Return (X, Y) of the center of cell containing provided text 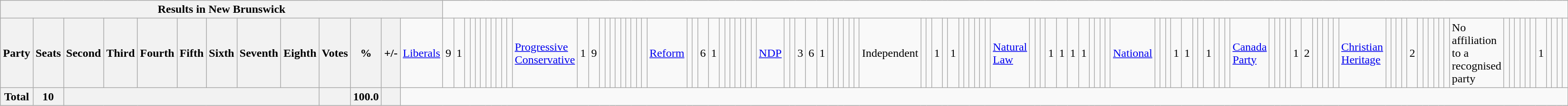
Seats (48, 53)
Seventh (259, 53)
10 (48, 97)
Eighth (300, 53)
Votes (335, 53)
3 (801, 53)
Third (121, 53)
National (1132, 53)
Sixth (222, 53)
% (366, 53)
Results in New Brunswick (222, 9)
Reform (667, 53)
Natural Law (1010, 53)
Second (84, 53)
Canada Party (1249, 53)
Party (17, 53)
Fifth (192, 53)
Christian Heritage (1363, 53)
Independent (890, 53)
No affiliation to a recognised party (1477, 53)
Fourth (157, 53)
Liberals (422, 53)
NDP (770, 53)
Total (17, 97)
Progressive Conservative (545, 53)
100.0 (366, 97)
+/- (391, 53)
